Extract the [x, y] coordinate from the center of the cell holding the provided text.  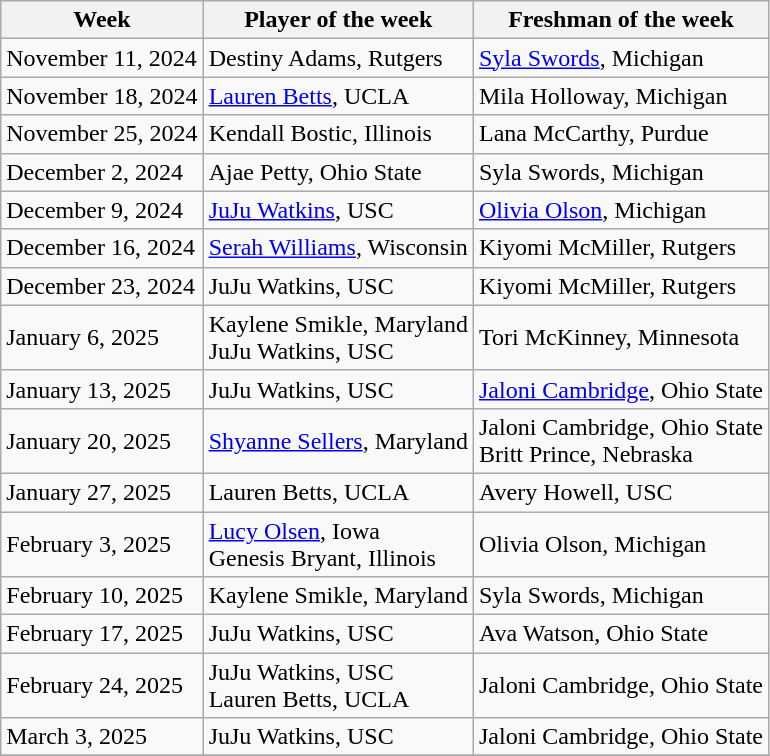
Kaylene Smikle, MarylandJuJu Watkins, USC [338, 338]
Mila Holloway, Michigan [620, 96]
January 27, 2025 [102, 492]
Tori McKinney, Minnesota [620, 338]
Destiny Adams, Rutgers [338, 58]
February 10, 2025 [102, 596]
Jaloni Cambridge, Ohio StateBritt Prince, Nebraska [620, 440]
Serah Williams, Wisconsin [338, 248]
February 17, 2025 [102, 634]
January 6, 2025 [102, 338]
Player of the week [338, 20]
Shyanne Sellers, Maryland [338, 440]
Ajae Petty, Ohio State [338, 172]
Avery Howell, USC [620, 492]
December 9, 2024 [102, 210]
JuJu Watkins, USCLauren Betts, UCLA [338, 686]
December 16, 2024 [102, 248]
December 2, 2024 [102, 172]
Kaylene Smikle, Maryland [338, 596]
Kendall Bostic, Illinois [338, 134]
November 25, 2024 [102, 134]
January 13, 2025 [102, 389]
December 23, 2024 [102, 286]
November 18, 2024 [102, 96]
January 20, 2025 [102, 440]
February 3, 2025 [102, 544]
Week [102, 20]
Ava Watson, Ohio State [620, 634]
March 3, 2025 [102, 737]
February 24, 2025 [102, 686]
Freshman of the week [620, 20]
Lana McCarthy, Purdue [620, 134]
November 11, 2024 [102, 58]
Lucy Olsen, IowaGenesis Bryant, Illinois [338, 544]
